Scan for the cell matching the given text and deliver its [x, y] coordinate at center. 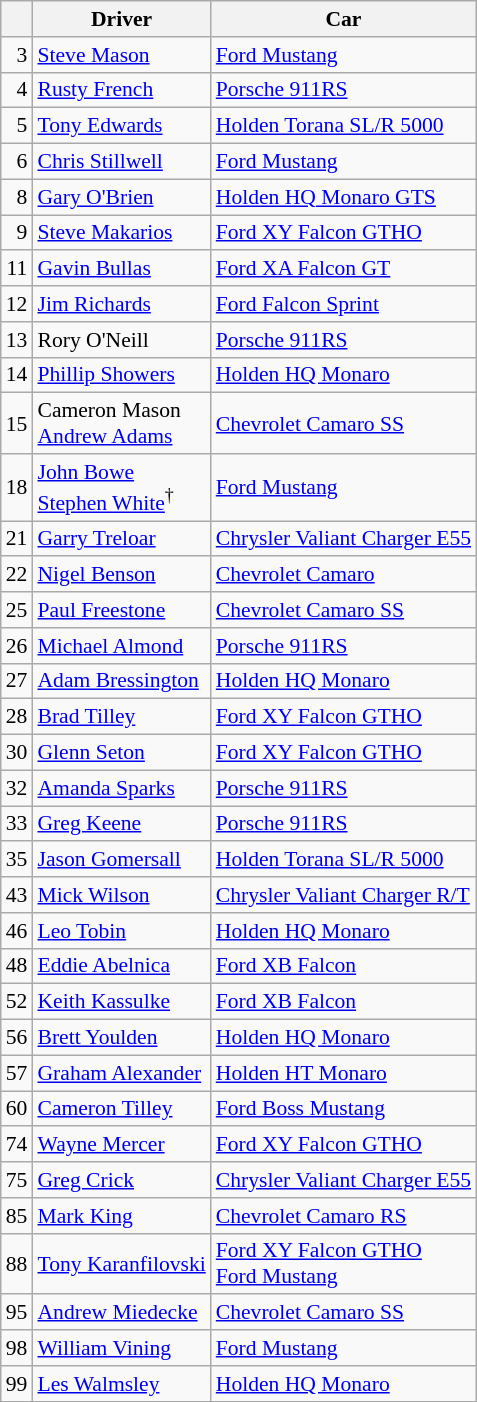
98 [17, 1348]
75 [17, 1180]
27 [17, 681]
Brett Youlden [121, 1038]
Holden HQ Monaro GTS [344, 197]
56 [17, 1038]
95 [17, 1313]
Chrysler Valiant Charger R/T [344, 895]
Mark King [121, 1216]
Glenn Seton [121, 753]
99 [17, 1384]
48 [17, 966]
Nigel Benson [121, 575]
Greg Crick [121, 1180]
30 [17, 753]
Keith Kassulke [121, 1002]
Eddie Abelnica [121, 966]
60 [17, 1109]
Michael Almond [121, 646]
Jason Gomersall [121, 860]
Ford XY Falcon GTHO Ford Mustang [344, 1264]
4 [17, 90]
Tony Edwards [121, 126]
74 [17, 1145]
Jim Richards [121, 304]
13 [17, 340]
Cameron Tilley [121, 1109]
Greg Keene [121, 824]
Leo Tobin [121, 931]
26 [17, 646]
25 [17, 610]
Ford Falcon Sprint [344, 304]
Tony Karanfilovski [121, 1264]
Adam Bressington [121, 681]
John Bowe Stephen White† [121, 488]
Wayne Mercer [121, 1145]
Steve Makarios [121, 233]
Steve Mason [121, 55]
57 [17, 1073]
Les Walmsley [121, 1384]
14 [17, 375]
Rusty French [121, 90]
8 [17, 197]
6 [17, 162]
Car [344, 19]
22 [17, 575]
Mick Wilson [121, 895]
43 [17, 895]
46 [17, 931]
Chevrolet Camaro [344, 575]
88 [17, 1264]
Chris Stillwell [121, 162]
Andrew Miedecke [121, 1313]
Phillip Showers [121, 375]
18 [17, 488]
Holden HT Monaro [344, 1073]
Chevrolet Camaro RS [344, 1216]
85 [17, 1216]
11 [17, 269]
Gavin Bullas [121, 269]
3 [17, 55]
Ford Boss Mustang [344, 1109]
33 [17, 824]
32 [17, 788]
William Vining [121, 1348]
21 [17, 539]
28 [17, 717]
35 [17, 860]
Driver [121, 19]
Gary O'Brien [121, 197]
Paul Freestone [121, 610]
Garry Treloar [121, 539]
Rory O'Neill [121, 340]
52 [17, 1002]
Graham Alexander [121, 1073]
9 [17, 233]
Ford XA Falcon GT [344, 269]
5 [17, 126]
Brad Tilley [121, 717]
Amanda Sparks [121, 788]
15 [17, 424]
Cameron Mason Andrew Adams [121, 424]
12 [17, 304]
